From the cell containing the given text, extract its center point as [x, y] coordinate. 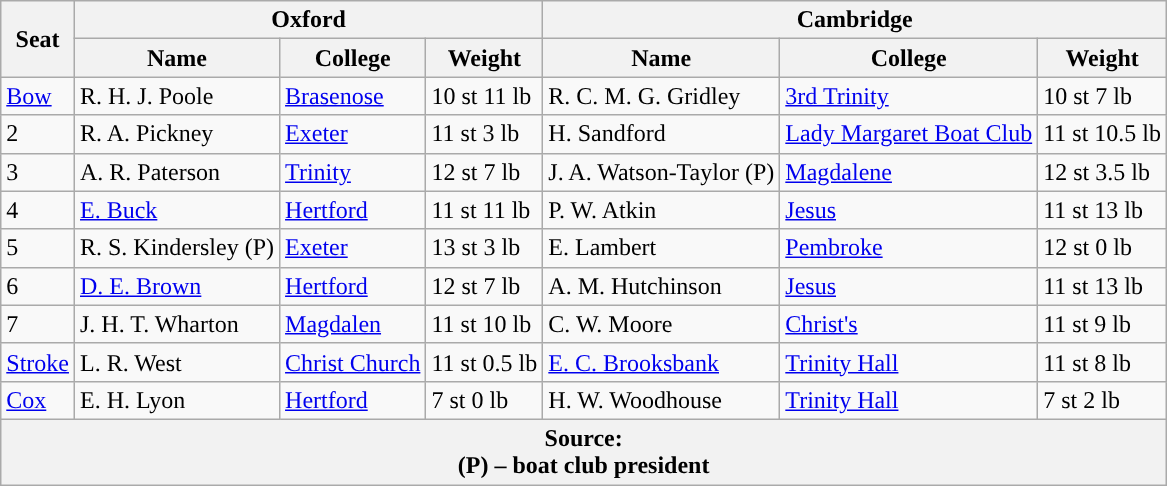
Pembroke [909, 248]
A. R. Paterson [176, 172]
Lady Margaret Boat Club [909, 134]
A. M. Hutchinson [662, 286]
2 [38, 134]
Bow [38, 96]
E. Lambert [662, 248]
3rd Trinity [909, 96]
P. W. Atkin [662, 210]
Magdalene [909, 172]
7 st 0 lb [484, 400]
10 st 7 lb [1102, 96]
11 st 10 lb [484, 324]
R. C. M. G. Gridley [662, 96]
R. A. Pickney [176, 134]
4 [38, 210]
C. W. Moore [662, 324]
L. R. West [176, 362]
12 st 3.5 lb [1102, 172]
Seat [38, 39]
R. S. Kindersley (P) [176, 248]
3 [38, 172]
J. H. T. Wharton [176, 324]
Christ Church [353, 362]
E. Buck [176, 210]
Trinity [353, 172]
5 [38, 248]
Cambridge [855, 20]
E. H. Lyon [176, 400]
Brasenose [353, 96]
7 st 2 lb [1102, 400]
Magdalen [353, 324]
10 st 11 lb [484, 96]
R. H. J. Poole [176, 96]
E. C. Brooksbank [662, 362]
11 st 10.5 lb [1102, 134]
13 st 3 lb [484, 248]
11 st 0.5 lb [484, 362]
11 st 11 lb [484, 210]
6 [38, 286]
7 [38, 324]
Source:(P) – boat club president [584, 452]
11 st 3 lb [484, 134]
12 st 0 lb [1102, 248]
Oxford [308, 20]
H. W. Woodhouse [662, 400]
Christ's [909, 324]
D. E. Brown [176, 286]
J. A. Watson-Taylor (P) [662, 172]
11 st 9 lb [1102, 324]
11 st 8 lb [1102, 362]
Stroke [38, 362]
Cox [38, 400]
H. Sandford [662, 134]
